Detect which cell encompasses the target text, then output its (X, Y) center coordinate. 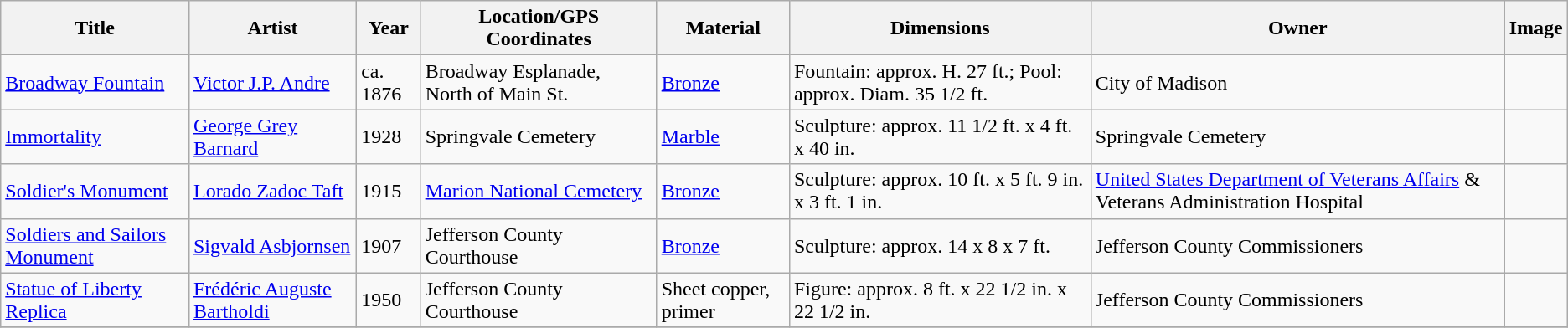
Immortality (95, 137)
Material (723, 28)
Marion National Cemetery (539, 191)
Artist (272, 28)
Location/GPS Coordinates (539, 28)
Sheet copper, primer (723, 300)
1907 (389, 246)
Owner (1297, 28)
Victor J.P. Andre (272, 82)
Fountain: approx. H. 27 ft.; Pool: approx. Diam. 35 1/2 ft. (940, 82)
Marble (723, 137)
Soldiers and Sailors Monument (95, 246)
Image (1536, 28)
1950 (389, 300)
Statue of Liberty Replica (95, 300)
Lorado Zadoc Taft (272, 191)
Broadway Fountain (95, 82)
Soldier's Monument (95, 191)
Broadway Esplanade, North of Main St. (539, 82)
Sigvald Asbjornsen (272, 246)
Figure: approx. 8 ft. x 22 1/2 in. x 22 1/2 in. (940, 300)
Sculpture: approx. 11 1/2 ft. x 4 ft. x 40 in. (940, 137)
George Grey Barnard (272, 137)
Sculpture: approx. 14 x 8 x 7 ft. (940, 246)
City of Madison (1297, 82)
1915 (389, 191)
Dimensions (940, 28)
Frédéric Auguste Bartholdi (272, 300)
Title (95, 28)
1928 (389, 137)
Year (389, 28)
United States Department of Veterans Affairs & Veterans Administration Hospital (1297, 191)
ca. 1876 (389, 82)
Sculpture: approx. 10 ft. x 5 ft. 9 in. x 3 ft. 1 in. (940, 191)
